Detect which cell encompasses the target text, then output its [X, Y] center coordinate. 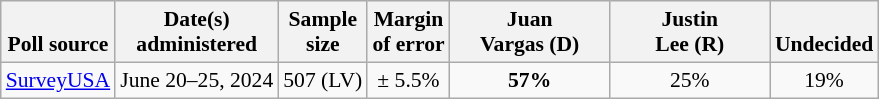
507 (LV) [322, 80]
Date(s)administered [196, 32]
Samplesize [322, 32]
Undecided [824, 32]
19% [824, 80]
25% [690, 80]
SurveyUSA [58, 80]
57% [530, 80]
Marginof error [408, 32]
June 20–25, 2024 [196, 80]
JuanVargas (D) [530, 32]
± 5.5% [408, 80]
JustinLee (R) [690, 32]
Poll source [58, 32]
